Detect which cell encompasses the target text, then output its (X, Y) center coordinate. 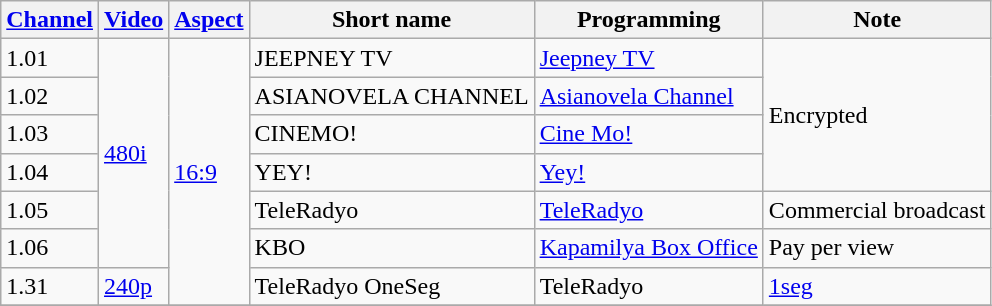
1.03 (50, 134)
JEEPNEY TV (392, 58)
Yey! (648, 172)
1.02 (50, 96)
240p (134, 286)
YEY! (392, 172)
Kapamilya Box Office (648, 248)
CINEMO! (392, 134)
1.05 (50, 210)
1.31 (50, 286)
Channel (50, 20)
Encrypted (877, 115)
Asianovela Channel (648, 96)
TeleRadyo OneSeg (392, 286)
480i (134, 153)
Jeepney TV (648, 58)
Commercial broadcast (877, 210)
Pay per view (877, 248)
Note (877, 20)
Video (134, 20)
Programming (648, 20)
KBO (392, 248)
1seg (877, 286)
1.06 (50, 248)
1.01 (50, 58)
Short name (392, 20)
Aspect (209, 20)
ASIANOVELA CHANNEL (392, 96)
1.04 (50, 172)
16:9 (209, 172)
Cine Mo! (648, 134)
